Return [x, y] of the center of cell containing provided text 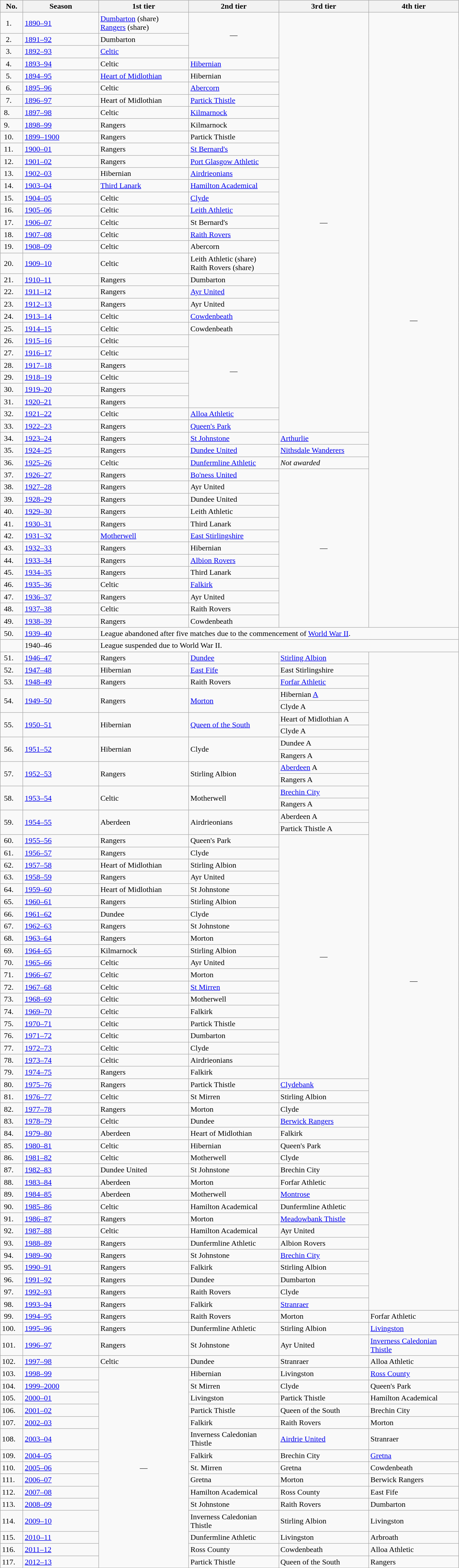
68. [12, 938]
55. [12, 725]
1968–69 [61, 999]
1904–05 [61, 198]
1894–95 [61, 76]
91. [12, 1219]
1890–91 [61, 23]
1905–06 [61, 210]
1983–84 [61, 1182]
1998–99 [61, 1374]
115. [12, 1537]
1993–94 [61, 1304]
1959–60 [61, 889]
1956–57 [61, 853]
46. [12, 585]
83. [12, 1121]
Arbroath [414, 1537]
1913–14 [61, 316]
109. [12, 1456]
Hibernian A [324, 694]
12. [12, 161]
90. [12, 1207]
1930–31 [61, 524]
League abandoned after five matches due to the commencement of World War II. [279, 633]
Leith Athletic (share)Raith Rovers (share) [234, 263]
Montrose [324, 1194]
48. [12, 609]
1967–68 [61, 987]
72. [12, 987]
1971–72 [61, 1036]
6. [12, 88]
1970–71 [61, 1024]
1933–34 [61, 560]
1924–25 [61, 450]
27. [12, 353]
13. [12, 174]
1893–94 [61, 64]
49. [12, 621]
League suspended due to World War II. [279, 646]
1929–30 [61, 511]
1902–03 [61, 174]
1979–80 [61, 1133]
80. [12, 1085]
1980–81 [61, 1145]
St. Mirren [234, 1468]
1995–96 [61, 1328]
1906–07 [61, 222]
14. [12, 186]
25. [12, 328]
1917–18 [61, 365]
2011–12 [61, 1549]
67. [12, 926]
93. [12, 1243]
1994–95 [61, 1316]
1923–24 [61, 438]
43. [12, 548]
60. [12, 841]
74. [12, 1011]
26. [12, 341]
103. [12, 1374]
1907–08 [61, 235]
101. [12, 1345]
86. [12, 1158]
1897–98 [61, 112]
2. [12, 39]
1936–37 [61, 597]
1918–19 [61, 377]
Not awarded [324, 463]
82. [12, 1109]
1953–54 [61, 798]
23. [12, 304]
110. [12, 1468]
37. [12, 475]
1st tier [143, 6]
1950–51 [61, 725]
1921–22 [61, 414]
96. [12, 1280]
47. [12, 597]
1910–11 [61, 280]
95. [12, 1267]
2012–13 [61, 1562]
1926–27 [61, 475]
1982–83 [61, 1170]
1955–56 [61, 841]
1938–39 [61, 621]
39. [12, 499]
3. [12, 52]
28. [12, 365]
1903–04 [61, 186]
88. [12, 1182]
35. [12, 450]
62. [12, 865]
20. [12, 263]
1946–47 [61, 658]
1964–65 [61, 951]
44. [12, 560]
1908–09 [61, 247]
Nithsdale Wanderers [324, 450]
2001–02 [61, 1410]
71. [12, 975]
2002–03 [61, 1423]
106. [12, 1410]
Port Glasgow Athletic [234, 161]
2010–11 [61, 1537]
1952–53 [61, 774]
1898–99 [61, 125]
1912–13 [61, 304]
1896–97 [61, 100]
1969–70 [61, 1011]
2008–09 [61, 1504]
77. [12, 1048]
1901–02 [61, 161]
1949–50 [61, 700]
Heart of Midlothian A [324, 719]
1916–17 [61, 353]
102. [12, 1362]
1988–89 [61, 1243]
63. [12, 877]
1914–15 [61, 328]
1985–86 [61, 1207]
18. [12, 235]
100. [12, 1328]
116. [12, 1549]
21. [12, 280]
Arthurlie [324, 438]
1961–62 [61, 914]
1954–55 [61, 822]
53. [12, 682]
57. [12, 774]
1987–88 [61, 1231]
1927–28 [61, 487]
98. [12, 1304]
9. [12, 125]
30. [12, 390]
105. [12, 1398]
3rd tier [324, 6]
11. [12, 149]
41. [12, 524]
7. [12, 100]
1937–38 [61, 609]
1922–23 [61, 426]
78. [12, 1060]
69. [12, 951]
89. [12, 1194]
97. [12, 1292]
2nd tier [234, 6]
1978–79 [61, 1121]
1962–63 [61, 926]
50. [12, 633]
38. [12, 487]
1919–20 [61, 390]
45. [12, 573]
Season [61, 6]
1909–10 [61, 263]
42. [12, 536]
34. [12, 438]
117. [12, 1562]
73. [12, 999]
33. [12, 426]
1895–96 [61, 88]
1966–67 [61, 975]
65. [12, 902]
1990–91 [61, 1267]
1891–92 [61, 39]
1996–97 [61, 1345]
114. [12, 1521]
Partick Thistle A [324, 829]
1957–58 [61, 865]
1972–73 [61, 1048]
1920–21 [61, 402]
1997–98 [61, 1362]
1940–46 [61, 646]
16. [12, 210]
1965–66 [61, 963]
1. [12, 23]
2004–05 [61, 1456]
54. [12, 700]
79. [12, 1072]
111. [12, 1480]
1932–33 [61, 548]
Dundee A [324, 743]
40. [12, 511]
92. [12, 1231]
1935–36 [61, 585]
75. [12, 1024]
59. [12, 822]
5. [12, 76]
1975–76 [61, 1085]
113. [12, 1504]
64. [12, 889]
1915–16 [61, 341]
1986–87 [61, 1219]
84. [12, 1133]
112. [12, 1492]
2009–10 [61, 1521]
52. [12, 670]
1976–77 [61, 1097]
31. [12, 402]
1981–82 [61, 1158]
76. [12, 1036]
1974–75 [61, 1072]
1931–32 [61, 536]
24. [12, 316]
8. [12, 112]
4th tier [414, 6]
1989–90 [61, 1255]
1925–26 [61, 463]
2005–06 [61, 1468]
2007–08 [61, 1492]
Meadowbank Thistle [324, 1219]
No. [12, 6]
2006–07 [61, 1480]
58. [12, 798]
104. [12, 1386]
32. [12, 414]
1900–01 [61, 149]
108. [12, 1439]
1973–74 [61, 1060]
51. [12, 658]
1960–61 [61, 902]
56. [12, 749]
61. [12, 853]
1963–64 [61, 938]
2000–01 [61, 1398]
1977–78 [61, 1109]
1999–2000 [61, 1386]
99. [12, 1316]
85. [12, 1145]
1934–35 [61, 573]
10. [12, 137]
15. [12, 198]
Airdrie United [324, 1439]
4. [12, 64]
36. [12, 463]
2003–04 [61, 1439]
81. [12, 1097]
1911–12 [61, 292]
1899–1900 [61, 137]
107. [12, 1423]
1947–48 [61, 670]
1984–85 [61, 1194]
94. [12, 1255]
66. [12, 914]
1992–93 [61, 1292]
1948–49 [61, 682]
Clydebank [324, 1085]
Bo'ness United [234, 475]
1991–92 [61, 1280]
19. [12, 247]
70. [12, 963]
1951–52 [61, 749]
17. [12, 222]
1939–40 [61, 633]
87. [12, 1170]
22. [12, 292]
1892–93 [61, 52]
Dumbarton (share)Rangers (share) [143, 23]
1928–29 [61, 499]
1958–59 [61, 877]
29. [12, 377]
